Output the [X, Y] coordinate of the center of the cell containing the given text.  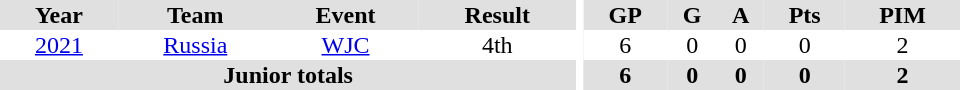
G [692, 15]
WJC [346, 45]
Event [346, 15]
Team [196, 15]
Year [59, 15]
Pts [804, 15]
GP [625, 15]
Junior totals [288, 75]
Russia [196, 45]
2021 [59, 45]
4th [497, 45]
A [740, 15]
Result [497, 15]
PIM [902, 15]
